Capture the cell that displays the provided text and extract its [x, y] central coordinate. 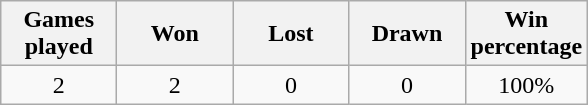
Win percentage [526, 34]
Won [175, 34]
100% [526, 85]
Drawn [407, 34]
Games played [59, 34]
Lost [291, 34]
